Output the (x, y) coordinate of the center of the cell containing the given text.  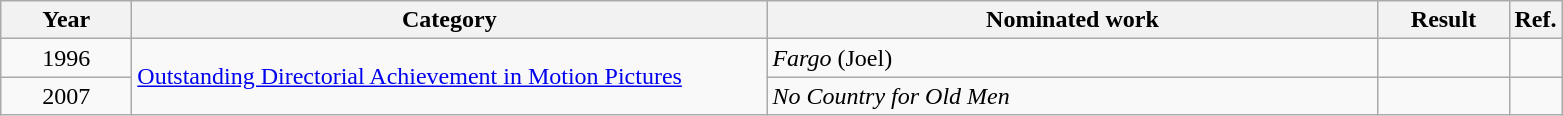
2007 (66, 96)
Outstanding Directorial Achievement in Motion Pictures (450, 77)
Fargo (Joel) (1072, 58)
Category (450, 20)
Result (1444, 20)
Ref. (1536, 20)
1996 (66, 58)
Nominated work (1072, 20)
No Country for Old Men (1072, 96)
Year (66, 20)
